Return the [x, y] coordinate for the center point of the cell that contains the specified text.  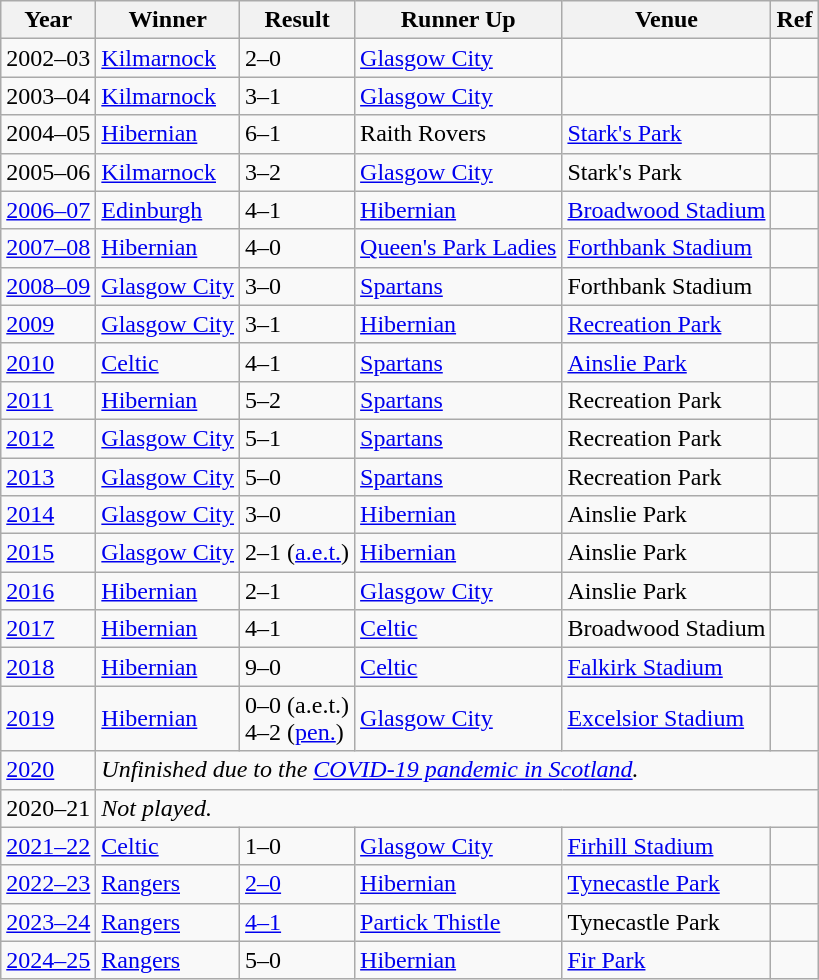
2010 [48, 362]
Partick Thistle [458, 922]
Venue [666, 20]
Winner [168, 20]
2002–03 [48, 58]
Year [48, 20]
2018 [48, 667]
Unfinished due to the COVID-19 pandemic in Scotland. [457, 770]
2005–06 [48, 172]
5–1 [298, 438]
2016 [48, 591]
2020 [48, 770]
2023–24 [48, 922]
Edinburgh [168, 210]
Ref [794, 20]
Firhill Stadium [666, 846]
2024–25 [48, 960]
2022–23 [48, 884]
2003–04 [48, 96]
2021–22 [48, 846]
Result [298, 20]
2007–08 [48, 248]
3–2 [298, 172]
2013 [48, 477]
2008–09 [48, 286]
2006–07 [48, 210]
2009 [48, 324]
Falkirk Stadium [666, 667]
2017 [48, 629]
5–2 [298, 400]
2019 [48, 718]
4–0 [298, 248]
Fir Park [666, 960]
6–1 [298, 134]
1–0 [298, 846]
2011 [48, 400]
0–0 (a.e.t.) 4–2 (pen.) [298, 718]
Runner Up [458, 20]
Queen's Park Ladies [458, 248]
Raith Rovers [458, 134]
2–1 (a.e.t.) [298, 553]
2004–05 [48, 134]
2012 [48, 438]
9–0 [298, 667]
2020–21 [48, 808]
2015 [48, 553]
Not played. [457, 808]
2–1 [298, 591]
2014 [48, 515]
Excelsior Stadium [666, 718]
